Scan for the cell matching the given text and deliver its [X, Y] coordinate at center. 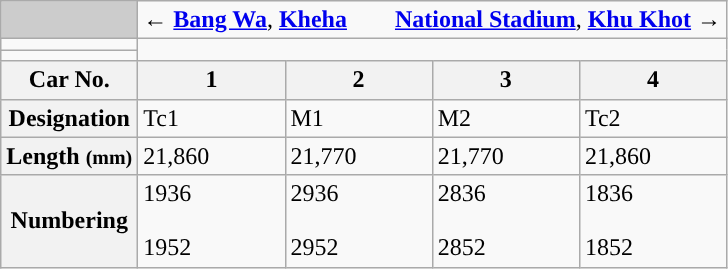
M1 [358, 118]
28362852 [506, 221]
18361852 [652, 221]
← Bang Wa, Kheha National Stadium, Khu Khot → [432, 20]
M2 [506, 118]
29362952 [358, 221]
4 [652, 80]
3 [506, 80]
Numbering [70, 221]
Designation [70, 118]
Tc1 [212, 118]
2 [358, 80]
19361952 [212, 221]
Tc2 [652, 118]
1 [212, 80]
Length (mm) [70, 156]
Car No. [70, 80]
